Determine the (X, Y) coordinate at the center of the cell enclosing the given text.  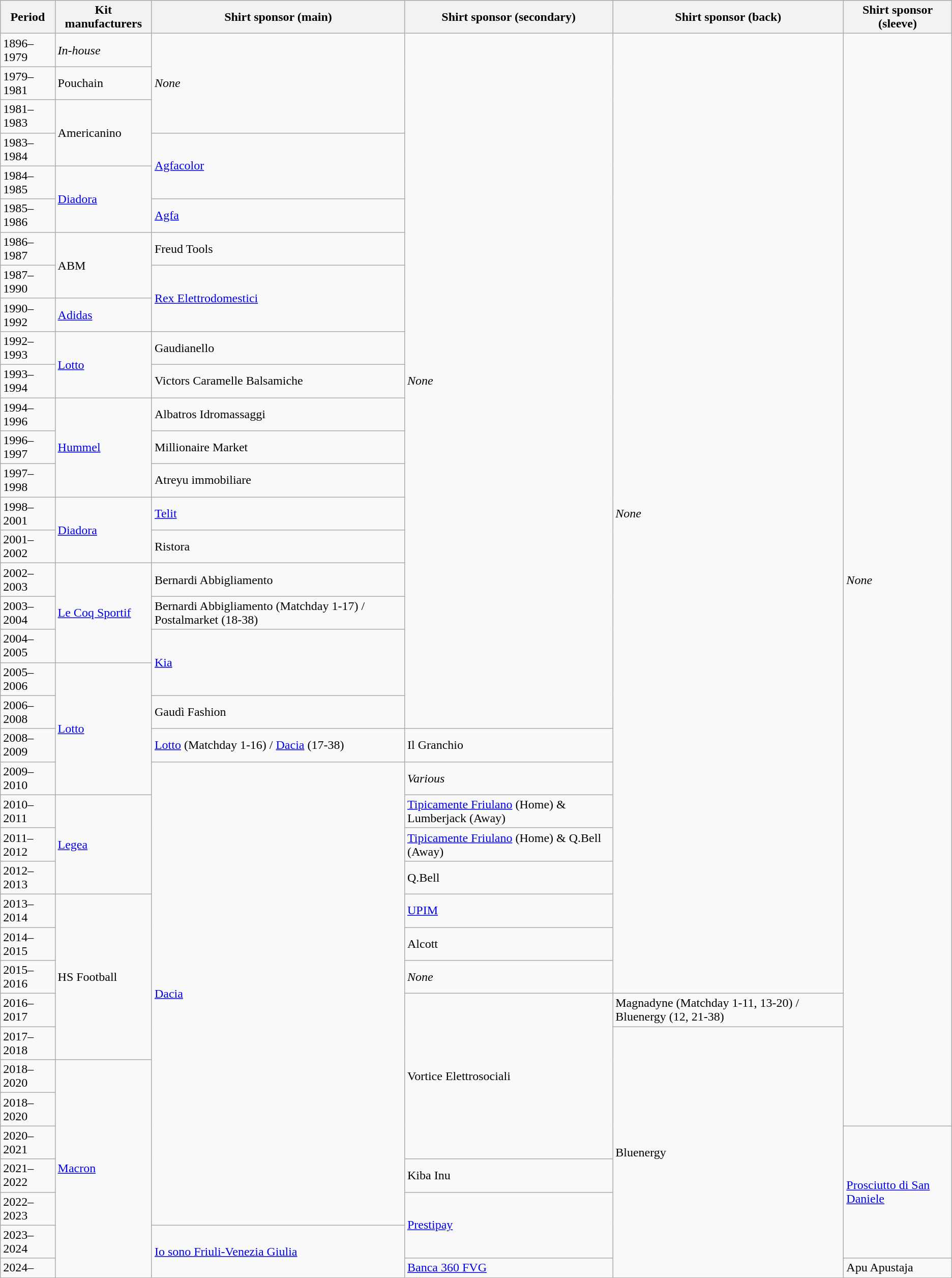
Gaudianello (278, 348)
2008–2009 (27, 745)
HS Football (103, 977)
Le Coq Sportif (103, 613)
Tipicamente Friulano (Home) & Lumberjack (Away) (509, 811)
2023–2024 (27, 1241)
ABM (103, 265)
Kiba Inu (509, 1175)
Ristora (278, 546)
1983–1984 (27, 150)
1990–1992 (27, 314)
2001–2002 (27, 546)
2014–2015 (27, 943)
2003–2004 (27, 613)
2015–2016 (27, 977)
Banca 360 FVG (509, 1268)
1984–1985 (27, 182)
2004–2005 (27, 646)
1979–1981 (27, 83)
Victors Caramelle Balsamiche (278, 381)
Shirt sponsor (sleeve) (898, 17)
UPIM (509, 911)
1896–1979 (27, 50)
2021–2022 (27, 1175)
Gaudì Fashion (278, 712)
Atreyu immobiliare (278, 480)
Millionaire Market (278, 448)
1985–1986 (27, 216)
Apu Apustaja (898, 1268)
Shirt sponsor (back) (728, 17)
Prosciutto di San Daniele (898, 1192)
Kit manufacturers (103, 17)
Freud Tools (278, 248)
Il Granchio (509, 745)
2012–2013 (27, 877)
2005–2006 (27, 679)
Agfa (278, 216)
Rex Elettrodomestici (278, 298)
1997–1998 (27, 480)
Shirt sponsor (main) (278, 17)
Vortice Elettrosociali (509, 1077)
Pouchain (103, 83)
2010–2011 (27, 811)
Hummel (103, 448)
2016–2017 (27, 1010)
Americanino (103, 133)
2020–2021 (27, 1143)
2024– (27, 1268)
1986–1987 (27, 248)
Io sono Friuli-Venezia Giulia (278, 1252)
Alcott (509, 943)
1987–1990 (27, 282)
Period (27, 17)
2017–2018 (27, 1043)
Shirt sponsor (secondary) (509, 17)
1993–1994 (27, 381)
Q.Bell (509, 877)
Magnadyne (Matchday 1-11, 13-20) / Bluenergy (12, 21-38) (728, 1010)
Dacia (278, 993)
Adidas (103, 314)
2011–2012 (27, 845)
2009–2010 (27, 778)
Prestipay (509, 1225)
Telit (278, 514)
Kia (278, 662)
Various (509, 778)
2022–2023 (27, 1209)
Bluenergy (728, 1152)
2002–2003 (27, 580)
Tipicamente Friulano (Home) & Q.Bell (Away) (509, 845)
Bernardi Abbigliamento (278, 580)
2013–2014 (27, 911)
1994–1996 (27, 414)
In-house (103, 50)
Bernardi Abbigliamento (Matchday 1-17) / Postalmarket (18-38) (278, 613)
1981–1983 (27, 116)
1996–1997 (27, 448)
Legea (103, 845)
Macron (103, 1169)
Albatros Idromassaggi (278, 414)
1998–2001 (27, 514)
Agfacolor (278, 166)
1992–1993 (27, 348)
Lotto (Matchday 1-16) / Dacia (17-38) (278, 745)
2006–2008 (27, 712)
